Capture the cell that displays the provided text and extract its (x, y) central coordinate. 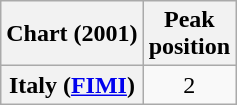
Chart (2001) (72, 34)
2 (189, 85)
Italy (FIMI) (72, 85)
Peakposition (189, 34)
